Scan for the cell matching the given text and deliver its [X, Y] coordinate at center. 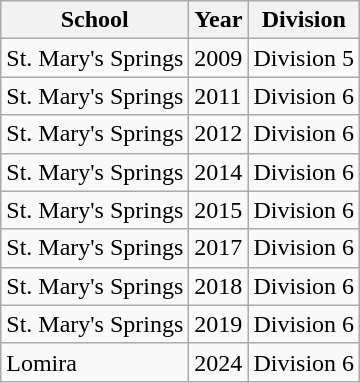
Lomira [95, 362]
2015 [218, 210]
2012 [218, 134]
Division [304, 20]
2009 [218, 58]
2019 [218, 324]
2018 [218, 286]
2014 [218, 172]
2024 [218, 362]
School [95, 20]
Year [218, 20]
2011 [218, 96]
2017 [218, 248]
Division 5 [304, 58]
